Provide the (X, Y) coordinate of the cell's center where the given text is located.  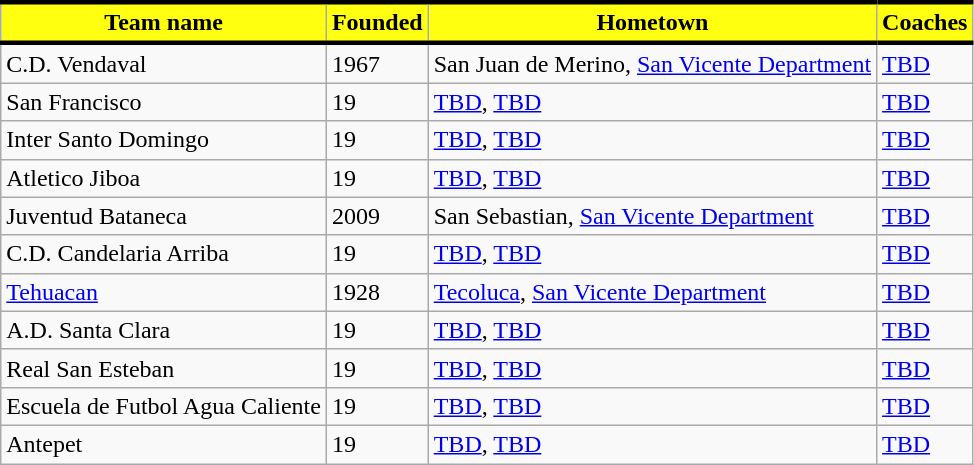
A.D. Santa Clara (164, 330)
Team name (164, 22)
Hometown (652, 22)
Antepet (164, 444)
Atletico Jiboa (164, 178)
San Francisco (164, 102)
Founded (377, 22)
Escuela de Futbol Agua Caliente (164, 406)
Tehuacan (164, 292)
San Juan de Merino, San Vicente Department (652, 63)
Tecoluca, San Vicente Department (652, 292)
1928 (377, 292)
1967 (377, 63)
San Sebastian, San Vicente Department (652, 216)
C.D. Candelaria Arriba (164, 254)
Juventud Bataneca (164, 216)
2009 (377, 216)
Real San Esteban (164, 368)
C.D. Vendaval (164, 63)
Coaches (925, 22)
Inter Santo Domingo (164, 140)
